Capture the cell that displays the provided text and extract its (X, Y) central coordinate. 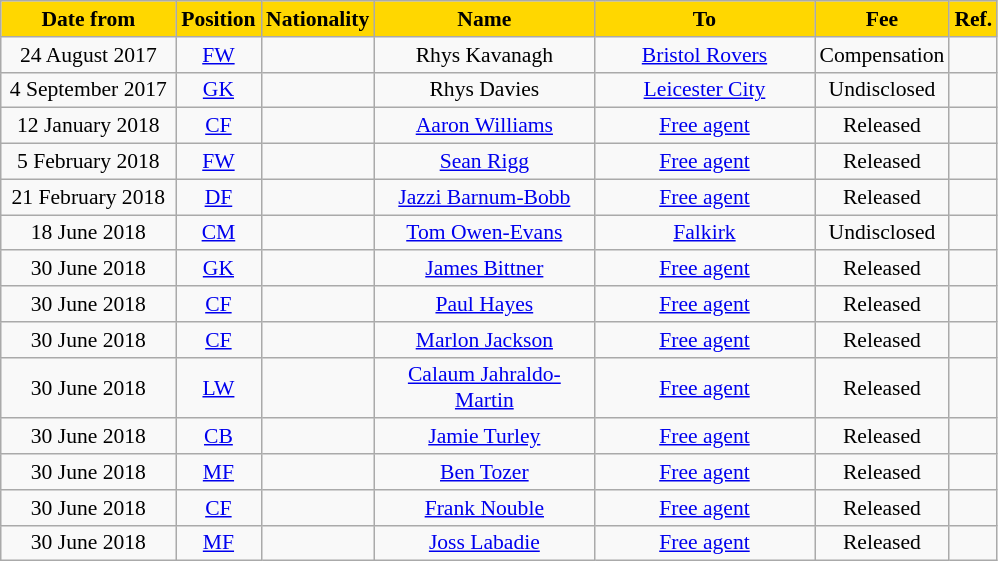
To (704, 19)
Leicester City (704, 90)
Joss Labadie (484, 543)
Calaum Jahraldo-Martin (484, 388)
Marlon Jackson (484, 340)
24 August 2017 (88, 55)
CB (218, 437)
Aaron Williams (484, 126)
Sean Rigg (484, 162)
Ben Tozer (484, 472)
12 January 2018 (88, 126)
4 September 2017 (88, 90)
Position (218, 19)
21 February 2018 (88, 197)
Name (484, 19)
Frank Nouble (484, 508)
Jazzi Barnum-Bobb (484, 197)
5 February 2018 (88, 162)
Rhys Kavanagh (484, 55)
Rhys Davies (484, 90)
DF (218, 197)
Compensation (882, 55)
CM (218, 233)
Ref. (973, 19)
Nationality (318, 19)
Paul Hayes (484, 304)
Falkirk (704, 233)
James Bittner (484, 269)
18 June 2018 (88, 233)
LW (218, 388)
Tom Owen-Evans (484, 233)
Fee (882, 19)
Date from (88, 19)
Jamie Turley (484, 437)
Bristol Rovers (704, 55)
